Scan for the cell matching the given text and deliver its (X, Y) coordinate at center. 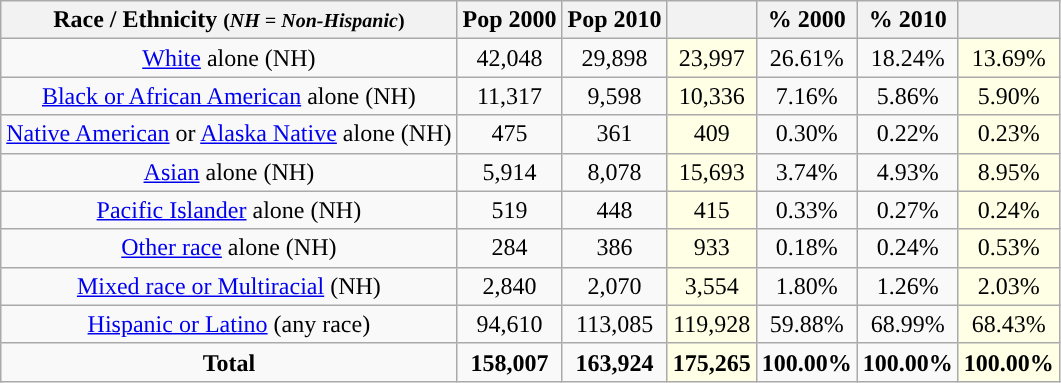
Race / Ethnicity (NH = Non-Hispanic) (229, 20)
% 2010 (908, 20)
White alone (NH) (229, 58)
0.53% (1008, 248)
5.86% (908, 96)
409 (712, 134)
11,317 (510, 96)
1.80% (806, 286)
0.33% (806, 210)
Hispanic or Latino (any race) (229, 324)
175,265 (712, 362)
29,898 (614, 58)
284 (510, 248)
2,840 (510, 286)
26.61% (806, 58)
933 (712, 248)
0.23% (1008, 134)
0.18% (806, 248)
415 (712, 210)
68.43% (1008, 324)
18.24% (908, 58)
8,078 (614, 172)
4.93% (908, 172)
1.26% (908, 286)
13.69% (1008, 58)
68.99% (908, 324)
2,070 (614, 286)
94,610 (510, 324)
0.22% (908, 134)
475 (510, 134)
163,924 (614, 362)
Pop 2000 (510, 20)
519 (510, 210)
386 (614, 248)
Total (229, 362)
59.88% (806, 324)
Asian alone (NH) (229, 172)
2.03% (1008, 286)
15,693 (712, 172)
448 (614, 210)
Black or African American alone (NH) (229, 96)
3,554 (712, 286)
119,928 (712, 324)
5.90% (1008, 96)
Pop 2010 (614, 20)
158,007 (510, 362)
5,914 (510, 172)
8.95% (1008, 172)
0.27% (908, 210)
Pacific Islander alone (NH) (229, 210)
42,048 (510, 58)
Mixed race or Multiracial (NH) (229, 286)
7.16% (806, 96)
361 (614, 134)
23,997 (712, 58)
113,085 (614, 324)
% 2000 (806, 20)
0.30% (806, 134)
10,336 (712, 96)
9,598 (614, 96)
Other race alone (NH) (229, 248)
Native American or Alaska Native alone (NH) (229, 134)
3.74% (806, 172)
